Identify which cell holds the provided text, then report its (x, y) central coordinate. 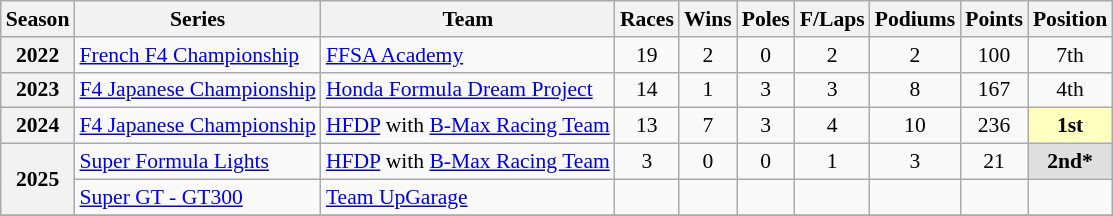
F/Laps (832, 19)
Team (468, 19)
Points (994, 19)
French F4 Championship (197, 55)
19 (647, 55)
8 (916, 90)
236 (994, 126)
Honda Formula Dream Project (468, 90)
4th (1070, 90)
2nd* (1070, 162)
Wins (708, 19)
167 (994, 90)
7th (1070, 55)
Super GT - GT300 (197, 197)
1st (1070, 126)
2024 (38, 126)
Series (197, 19)
14 (647, 90)
FFSA Academy (468, 55)
2023 (38, 90)
Super Formula Lights (197, 162)
Poles (766, 19)
21 (994, 162)
2025 (38, 180)
7 (708, 126)
100 (994, 55)
Podiums (916, 19)
Position (1070, 19)
Season (38, 19)
Races (647, 19)
13 (647, 126)
4 (832, 126)
2022 (38, 55)
Team UpGarage (468, 197)
10 (916, 126)
